For the text-containing cell, return its midpoint in [x, y] coordinate format. 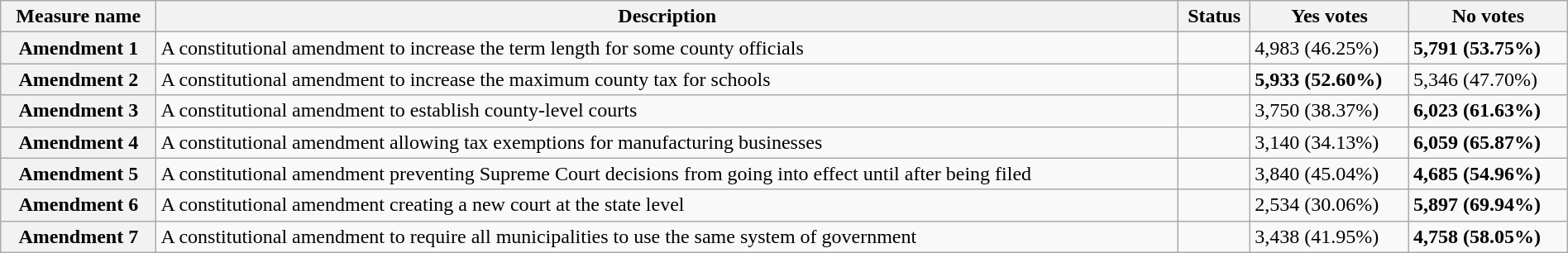
A constitutional amendment to increase the term length for some county officials [667, 48]
A constitutional amendment to establish county-level courts [667, 111]
3,140 (34.13%) [1330, 142]
Description [667, 17]
Amendment 3 [79, 111]
5,933 (52.60%) [1330, 79]
Amendment 4 [79, 142]
No votes [1488, 17]
3,438 (41.95%) [1330, 236]
4,685 (54.96%) [1488, 174]
Yes votes [1330, 17]
4,983 (46.25%) [1330, 48]
Amendment 7 [79, 236]
2,534 (30.06%) [1330, 205]
4,758 (58.05%) [1488, 236]
3,840 (45.04%) [1330, 174]
A constitutional amendment creating a new court at the state level [667, 205]
A constitutional amendment allowing tax exemptions for manufacturing businesses [667, 142]
6,023 (61.63%) [1488, 111]
6,059 (65.87%) [1488, 142]
5,791 (53.75%) [1488, 48]
A constitutional amendment to increase the maximum county tax for schools [667, 79]
3,750 (38.37%) [1330, 111]
Amendment 2 [79, 79]
5,346 (47.70%) [1488, 79]
Measure name [79, 17]
A constitutional amendment preventing Supreme Court decisions from going into effect until after being filed [667, 174]
Status [1214, 17]
Amendment 1 [79, 48]
5,897 (69.94%) [1488, 205]
A constitutional amendment to require all municipalities to use the same system of government [667, 236]
Amendment 5 [79, 174]
Amendment 6 [79, 205]
